Provide the [x, y] coordinate of the cell's center where the given text is located.  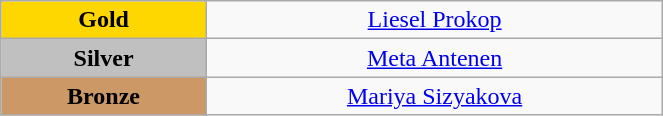
Gold [104, 20]
Meta Antenen [434, 58]
Silver [104, 58]
Mariya Sizyakova [434, 96]
Liesel Prokop [434, 20]
Bronze [104, 96]
